Detect which cell encompasses the target text, then output its (x, y) center coordinate. 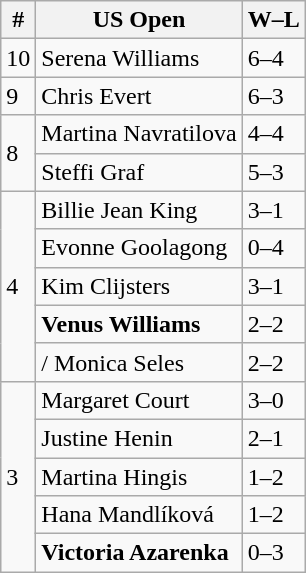
4–4 (274, 134)
8 (18, 153)
2–1 (274, 438)
5–3 (274, 172)
Martina Navratilova (139, 134)
Hana Mandlíková (139, 515)
Margaret Court (139, 400)
Victoria Azarenka (139, 553)
Kim Clijsters (139, 286)
9 (18, 96)
4 (18, 286)
6–4 (274, 58)
Chris Evert (139, 96)
Evonne Goolagong (139, 248)
Steffi Graf (139, 172)
Serena Williams (139, 58)
W–L (274, 20)
0–3 (274, 553)
Martina Hingis (139, 477)
6–3 (274, 96)
US Open (139, 20)
Justine Henin (139, 438)
3–0 (274, 400)
Venus Williams (139, 324)
/ Monica Seles (139, 362)
# (18, 20)
Billie Jean King (139, 210)
3 (18, 476)
0–4 (274, 248)
10 (18, 58)
